For the text-containing cell, return its midpoint in (x, y) coordinate format. 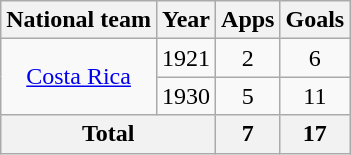
National team (79, 20)
Goals (315, 20)
Apps (248, 20)
2 (248, 58)
17 (315, 134)
Total (108, 134)
1921 (186, 58)
5 (248, 96)
Costa Rica (79, 77)
6 (315, 58)
Year (186, 20)
7 (248, 134)
11 (315, 96)
1930 (186, 96)
